Identify which cell holds the provided text, then report its [x, y] central coordinate. 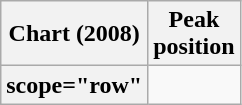
Chart (2008) [74, 34]
scope="row" [74, 85]
Peakposition [194, 34]
